Detect which cell encompasses the target text, then output its [x, y] center coordinate. 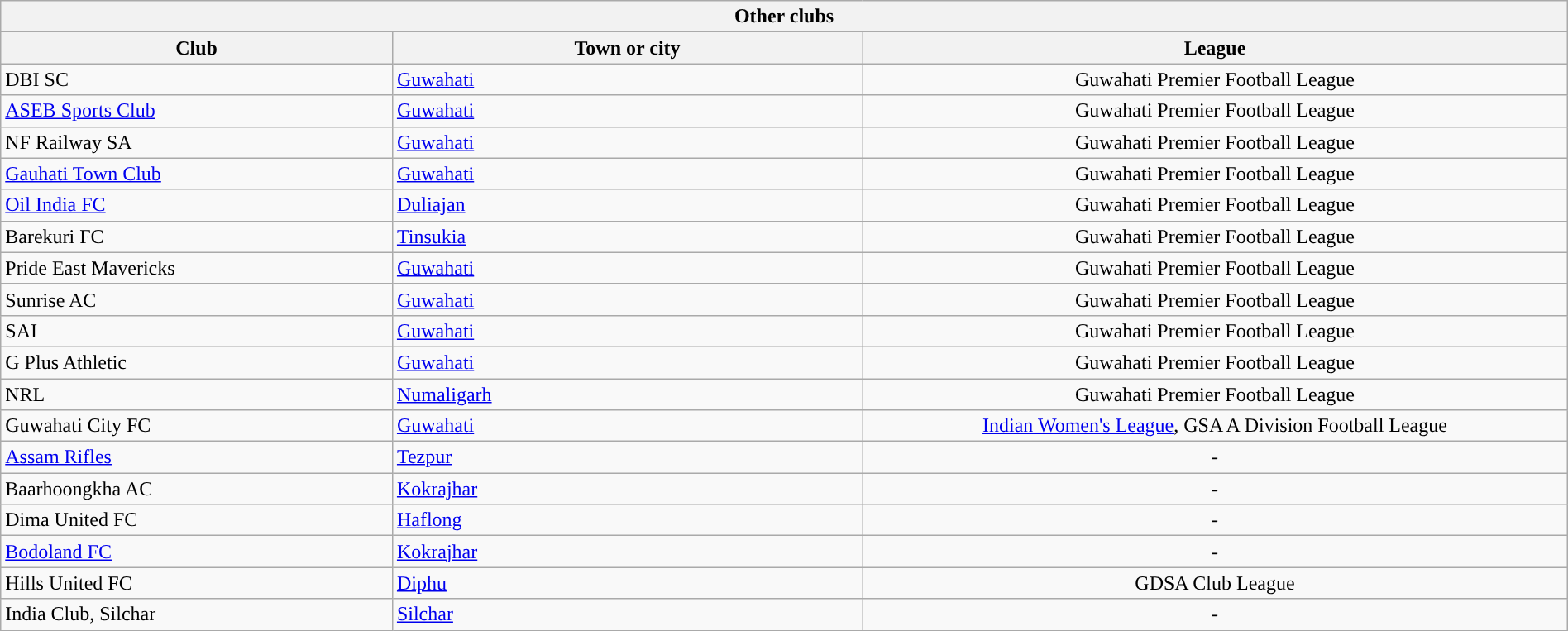
Barekuri FC [197, 237]
Indian Women's League, GSA A Division Football League [1216, 426]
League [1216, 48]
ASEB Sports Club [197, 111]
Duliajan [627, 205]
Oil India FC [197, 205]
Dima United FC [197, 520]
Diphu [627, 583]
Gauhati Town Club [197, 174]
GDSA Club League [1216, 583]
Bodoland FC [197, 552]
SAI [197, 331]
Baarhoongkha AC [197, 489]
Guwahati City FC [197, 426]
NRL [197, 394]
Tinsukia [627, 237]
Pride East Mavericks [197, 268]
G Plus Athletic [197, 362]
Assam Rifles [197, 457]
Numaligarh [627, 394]
NF Railway SA [197, 142]
Sunrise AC [197, 299]
Hills United FC [197, 583]
Haflong [627, 520]
Silchar [627, 614]
India Club, Silchar [197, 614]
Town or city [627, 48]
Club [197, 48]
Tezpur [627, 457]
DBI SC [197, 79]
Other clubs [784, 17]
